Locate the cell with the specified text and output its (X, Y) center coordinate. 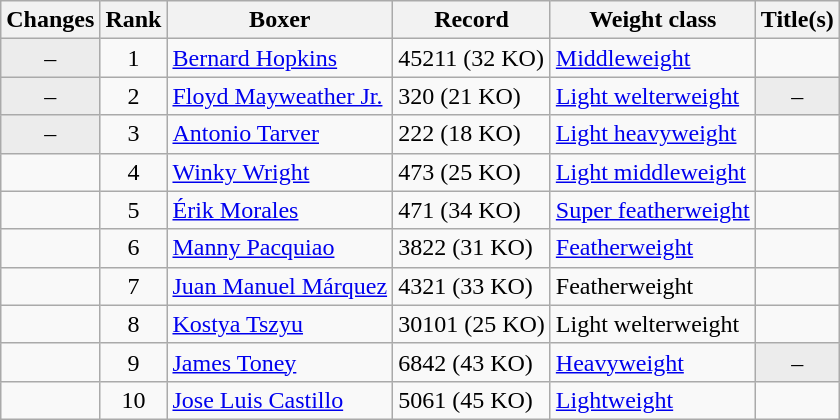
Antonio Tarver (280, 134)
4 (134, 172)
473 (25 KO) (472, 172)
471 (34 KO) (472, 210)
Juan Manuel Márquez (280, 286)
Light middleweight (652, 172)
8 (134, 324)
6 (134, 248)
45211 (32 KO) (472, 58)
3822 (31 KO) (472, 248)
Kostya Tszyu (280, 324)
Changes (50, 20)
Title(s) (797, 20)
Heavyweight (652, 362)
5 (134, 210)
6842 (43 KO) (472, 362)
4321 (33 KO) (472, 286)
James Toney (280, 362)
7 (134, 286)
Record (472, 20)
5061 (45 KO) (472, 400)
10 (134, 400)
Jose Luis Castillo (280, 400)
Weight class (652, 20)
Winky Wright (280, 172)
9 (134, 362)
Light heavyweight (652, 134)
320 (21 KO) (472, 96)
Érik Morales (280, 210)
3 (134, 134)
Manny Pacquiao (280, 248)
Super featherweight (652, 210)
Rank (134, 20)
222 (18 KO) (472, 134)
2 (134, 96)
Lightweight (652, 400)
Middleweight (652, 58)
Bernard Hopkins (280, 58)
Floyd Mayweather Jr. (280, 96)
Boxer (280, 20)
30101 (25 KO) (472, 324)
1 (134, 58)
